Return [x, y] of the center of cell containing provided text 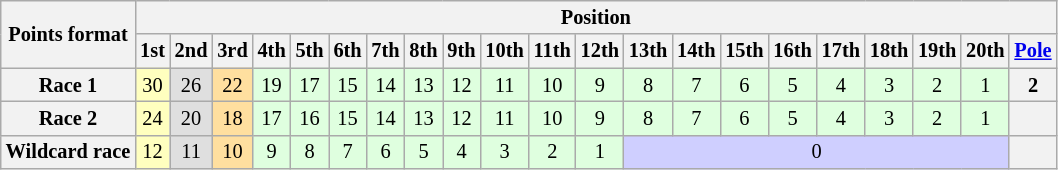
13th [648, 51]
Position [596, 17]
24 [152, 118]
Race 2 [68, 118]
20th [985, 51]
5th [310, 51]
4th [272, 51]
18 [232, 118]
1st [152, 51]
26 [192, 85]
16th [793, 51]
22 [232, 85]
0 [817, 152]
19 [272, 85]
20 [192, 118]
18th [889, 51]
15th [744, 51]
11th [552, 51]
2nd [192, 51]
9th [462, 51]
Pole [1032, 51]
7th [386, 51]
12th [600, 51]
19th [937, 51]
3rd [232, 51]
17th [841, 51]
Race 1 [68, 85]
14th [696, 51]
Wildcard race [68, 152]
Points format [68, 34]
6th [348, 51]
16 [310, 118]
10th [505, 51]
30 [152, 85]
8th [424, 51]
